Pinpoint the cell where the given text exists, returning its (x, y) midpoint coordinate. 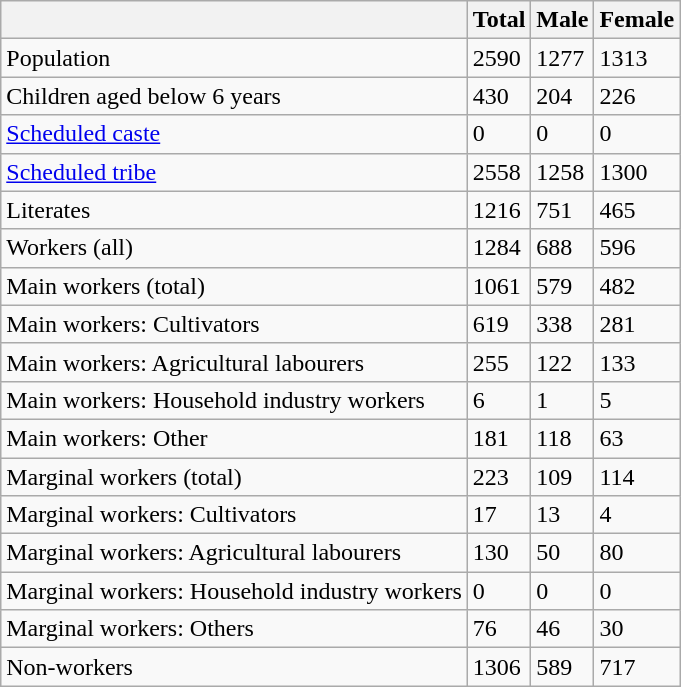
430 (499, 96)
130 (499, 553)
596 (637, 248)
13 (562, 515)
181 (499, 438)
76 (499, 629)
1216 (499, 210)
Main workers (total) (234, 286)
1313 (637, 58)
63 (637, 438)
80 (637, 553)
589 (562, 667)
579 (562, 286)
Main workers: Other (234, 438)
255 (499, 362)
Literates (234, 210)
223 (499, 477)
338 (562, 324)
Main workers: Cultivators (234, 324)
2558 (499, 172)
114 (637, 477)
226 (637, 96)
1277 (562, 58)
Main workers: Agricultural labourers (234, 362)
751 (562, 210)
133 (637, 362)
Total (499, 20)
688 (562, 248)
Female (637, 20)
482 (637, 286)
Marginal workers (total) (234, 477)
1300 (637, 172)
Marginal workers: Cultivators (234, 515)
4 (637, 515)
1 (562, 400)
2590 (499, 58)
Children aged below 6 years (234, 96)
109 (562, 477)
204 (562, 96)
Main workers: Household industry workers (234, 400)
1306 (499, 667)
122 (562, 362)
46 (562, 629)
30 (637, 629)
1061 (499, 286)
118 (562, 438)
Non-workers (234, 667)
17 (499, 515)
619 (499, 324)
Marginal workers: Others (234, 629)
1258 (562, 172)
Marginal workers: Agricultural labourers (234, 553)
50 (562, 553)
Marginal workers: Household industry workers (234, 591)
6 (499, 400)
465 (637, 210)
1284 (499, 248)
281 (637, 324)
Scheduled caste (234, 134)
Workers (all) (234, 248)
717 (637, 667)
5 (637, 400)
Scheduled tribe (234, 172)
Population (234, 58)
Male (562, 20)
